Return the [X, Y] coordinate for the center point of the cell that contains the specified text.  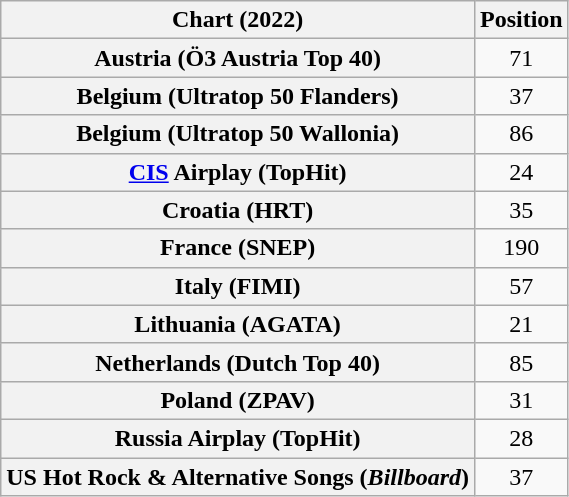
Austria (Ö3 Austria Top 40) [238, 58]
Italy (FIMI) [238, 286]
Russia Airplay (TopHit) [238, 438]
Belgium (Ultratop 50 Wallonia) [238, 134]
28 [521, 438]
Lithuania (AGATA) [238, 324]
US Hot Rock & Alternative Songs (Billboard) [238, 477]
85 [521, 362]
21 [521, 324]
35 [521, 210]
57 [521, 286]
Netherlands (Dutch Top 40) [238, 362]
Poland (ZPAV) [238, 400]
Chart (2022) [238, 20]
31 [521, 400]
190 [521, 248]
Croatia (HRT) [238, 210]
24 [521, 172]
Belgium (Ultratop 50 Flanders) [238, 96]
86 [521, 134]
CIS Airplay (TopHit) [238, 172]
France (SNEP) [238, 248]
Position [521, 20]
71 [521, 58]
